Capture the cell that displays the provided text and extract its (X, Y) central coordinate. 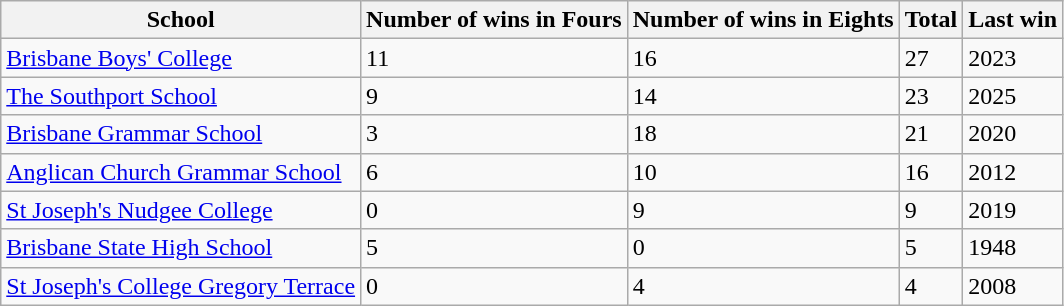
2012 (1013, 172)
Last win (1013, 20)
6 (494, 172)
21 (931, 134)
2008 (1013, 286)
27 (931, 58)
2019 (1013, 210)
St Joseph's College Gregory Terrace (181, 286)
3 (494, 134)
2023 (1013, 58)
18 (763, 134)
Brisbane Grammar School (181, 134)
Total (931, 20)
2025 (1013, 96)
Number of wins in Eights (763, 20)
1948 (1013, 248)
Brisbane State High School (181, 248)
School (181, 20)
Anglican Church Grammar School (181, 172)
Number of wins in Fours (494, 20)
Brisbane Boys' College (181, 58)
23 (931, 96)
St Joseph's Nudgee College (181, 210)
10 (763, 172)
11 (494, 58)
The Southport School (181, 96)
2020 (1013, 134)
14 (763, 96)
